Output the [x, y] coordinate of the center of the cell containing the given text.  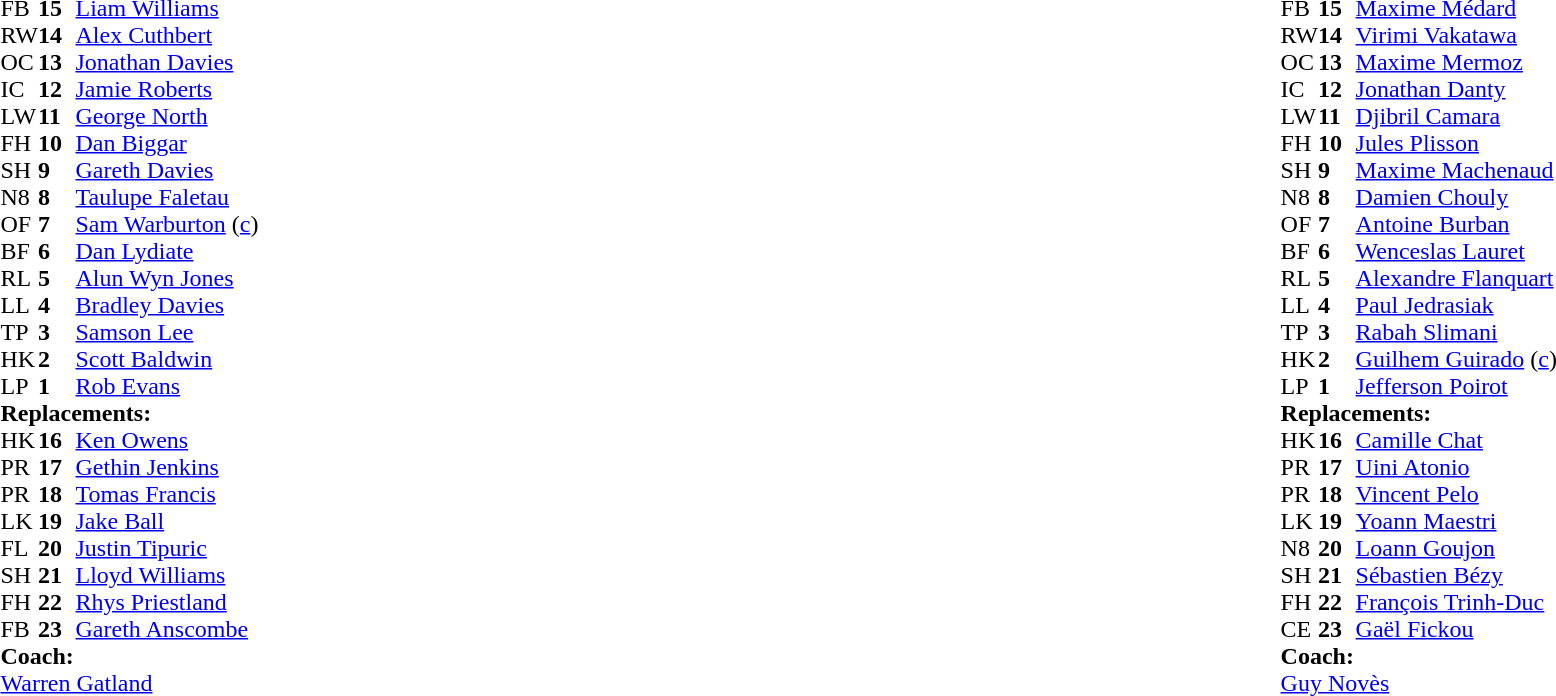
Tomas Francis [168, 494]
Taulupe Faletau [168, 198]
Gareth Anscombe [168, 630]
Bradley Davies [168, 306]
Dan Lydiate [168, 252]
FL [19, 548]
Alun Wyn Jones [168, 278]
Coach: [129, 656]
Jonathan Davies [168, 62]
CE [1300, 630]
Gethin Jenkins [168, 468]
Rhys Priestland [168, 602]
Gareth Davies [168, 170]
Dan Biggar [168, 144]
Rob Evans [168, 386]
Sam Warburton (c) [168, 224]
Ken Owens [168, 440]
Replacements: [129, 414]
Samson Lee [168, 332]
Scott Baldwin [168, 360]
Alex Cuthbert [168, 36]
Jamie Roberts [168, 90]
Lloyd Williams [168, 576]
Justin Tipuric [168, 548]
Jake Ball [168, 522]
FB [19, 630]
George North [168, 116]
